Provide the (X, Y) coordinate of the cell's center where the given text is located.  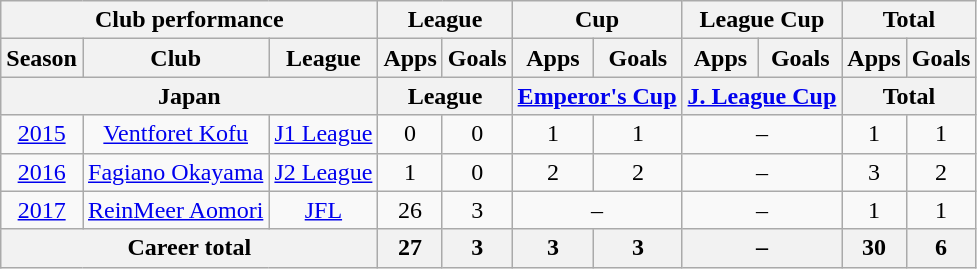
27 (410, 248)
30 (874, 248)
J2 League (324, 172)
Ventforet Kofu (175, 134)
Club performance (190, 20)
Fagiano Okayama (175, 172)
ReinMeer Aomori (175, 210)
Emperor's Cup (597, 96)
League Cup (762, 20)
Season (42, 58)
6 (941, 248)
2016 (42, 172)
26 (410, 210)
2017 (42, 210)
Club (175, 58)
Career total (190, 248)
2015 (42, 134)
Cup (597, 20)
Japan (190, 96)
J1 League (324, 134)
JFL (324, 210)
J. League Cup (762, 96)
